Capture the cell that displays the provided text and extract its [X, Y] central coordinate. 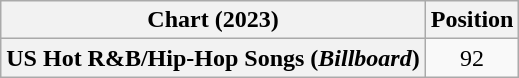
92 [472, 58]
Position [472, 20]
Chart (2023) [213, 20]
US Hot R&B/Hip-Hop Songs (Billboard) [213, 58]
